Pinpoint the cell where the given text exists, returning its (x, y) midpoint coordinate. 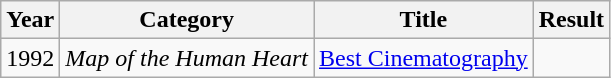
1992 (30, 58)
Map of the Human Heart (187, 58)
Year (30, 20)
Category (187, 20)
Title (424, 20)
Result (571, 20)
Best Cinematography (424, 58)
